Return (x, y) of the center of cell containing provided text 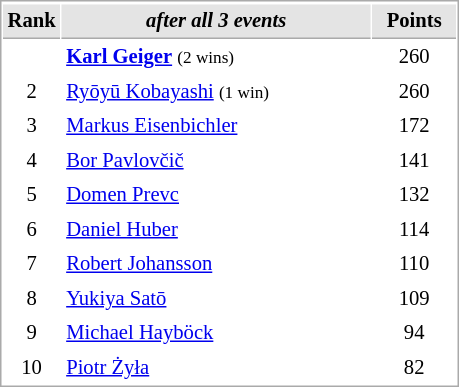
Rank (32, 21)
109 (414, 298)
114 (414, 230)
132 (414, 194)
Karl Geiger (2 wins) (216, 56)
8 (32, 298)
9 (32, 332)
Robert Johansson (216, 264)
Points (414, 21)
2 (32, 92)
3 (32, 126)
Bor Pavlovčič (216, 160)
10 (32, 368)
5 (32, 194)
Ryōyū Kobayashi (1 win) (216, 92)
172 (414, 126)
Markus Eisenbichler (216, 126)
141 (414, 160)
Daniel Huber (216, 230)
Yukiya Satō (216, 298)
110 (414, 264)
6 (32, 230)
Piotr Żyła (216, 368)
94 (414, 332)
7 (32, 264)
82 (414, 368)
after all 3 events (216, 21)
Domen Prevc (216, 194)
Michael Hayböck (216, 332)
4 (32, 160)
